Identify which cell holds the provided text, then report its (X, Y) central coordinate. 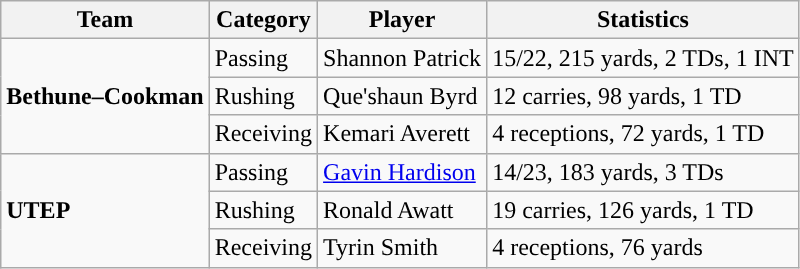
15/22, 215 yards, 2 TDs, 1 INT (644, 58)
Ronald Awatt (402, 210)
4 receptions, 76 yards (644, 248)
Category (263, 20)
Tyrin Smith (402, 248)
Shannon Patrick (402, 58)
Player (402, 20)
Kemari Averett (402, 134)
12 carries, 98 yards, 1 TD (644, 96)
Gavin Hardison (402, 172)
UTEP (105, 210)
14/23, 183 yards, 3 TDs (644, 172)
19 carries, 126 yards, 1 TD (644, 210)
4 receptions, 72 yards, 1 TD (644, 134)
Team (105, 20)
Statistics (644, 20)
Bethune–Cookman (105, 96)
Que'shaun Byrd (402, 96)
